Capture the cell that displays the provided text and extract its [x, y] central coordinate. 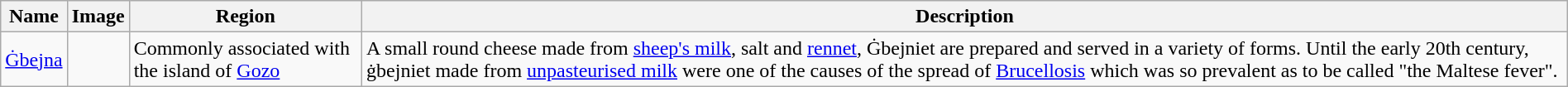
Image [98, 17]
Name [34, 17]
Ġbejna [34, 60]
Region [245, 17]
Description [965, 17]
Commonly associated with the island of Gozo [245, 60]
